Detect which cell encompasses the target text, then output its [x, y] center coordinate. 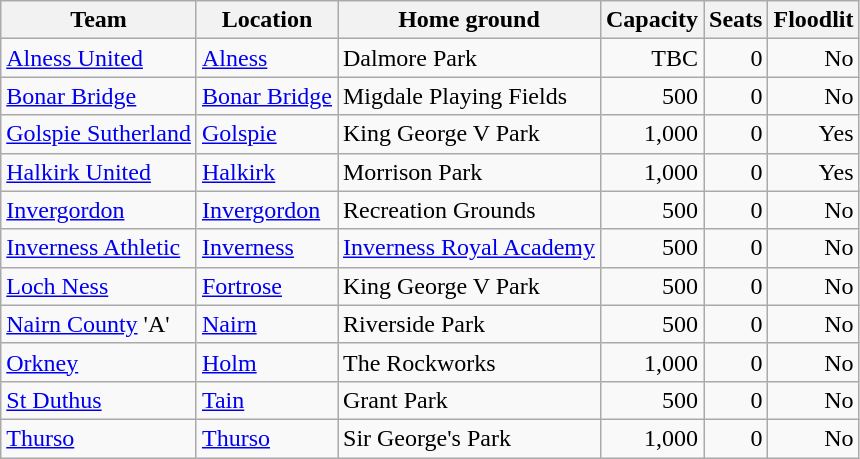
Golspie Sutherland [99, 134]
Sir George's Park [470, 438]
Recreation Grounds [470, 210]
Inverness Royal Academy [470, 248]
Floodlit [814, 20]
Grant Park [470, 400]
TBC [652, 58]
Dalmore Park [470, 58]
The Rockworks [470, 362]
Halkirk United [99, 172]
Morrison Park [470, 172]
Seats [736, 20]
Tain [266, 400]
Home ground [470, 20]
Inverness [266, 248]
Team [99, 20]
Location [266, 20]
Migdale Playing Fields [470, 96]
Halkirk [266, 172]
Fortrose [266, 286]
Holm [266, 362]
St Duthus [99, 400]
Orkney [99, 362]
Loch Ness [99, 286]
Inverness Athletic [99, 248]
Capacity [652, 20]
Riverside Park [470, 324]
Alness [266, 58]
Nairn [266, 324]
Golspie [266, 134]
Nairn County 'A' [99, 324]
Alness United [99, 58]
